Provide the [X, Y] coordinate of the cell's center where the given text is located.  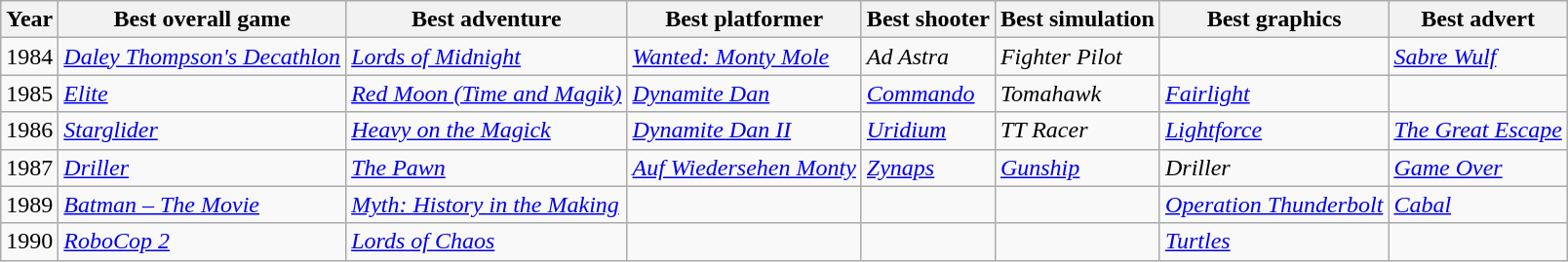
Best simulation [1077, 19]
Myth: History in the Making [487, 205]
1990 [29, 242]
Auf Wiedersehen Monty [744, 168]
Uridium [928, 131]
Daley Thompson's Decathlon [203, 56]
Sabre Wulf [1478, 56]
Best graphics [1274, 19]
Red Moon (Time and Magik) [487, 94]
RoboCop 2 [203, 242]
TT Racer [1077, 131]
Operation Thunderbolt [1274, 205]
Fairlight [1274, 94]
Wanted: Monty Mole [744, 56]
Year [29, 19]
Cabal [1478, 205]
Elite [203, 94]
1987 [29, 168]
Fighter Pilot [1077, 56]
Best advert [1478, 19]
Lightforce [1274, 131]
Best shooter [928, 19]
The Great Escape [1478, 131]
Starglider [203, 131]
1989 [29, 205]
Gunship [1077, 168]
1985 [29, 94]
Lords of Midnight [487, 56]
Dynamite Dan [744, 94]
Ad Astra [928, 56]
Best overall game [203, 19]
Best platformer [744, 19]
Dynamite Dan II [744, 131]
Tomahawk [1077, 94]
Heavy on the Magick [487, 131]
1986 [29, 131]
Game Over [1478, 168]
Batman – The Movie [203, 205]
1984 [29, 56]
Turtles [1274, 242]
The Pawn [487, 168]
Best adventure [487, 19]
Commando [928, 94]
Zynaps [928, 168]
Lords of Chaos [487, 242]
